Scan for the cell matching the given text and deliver its [X, Y] coordinate at center. 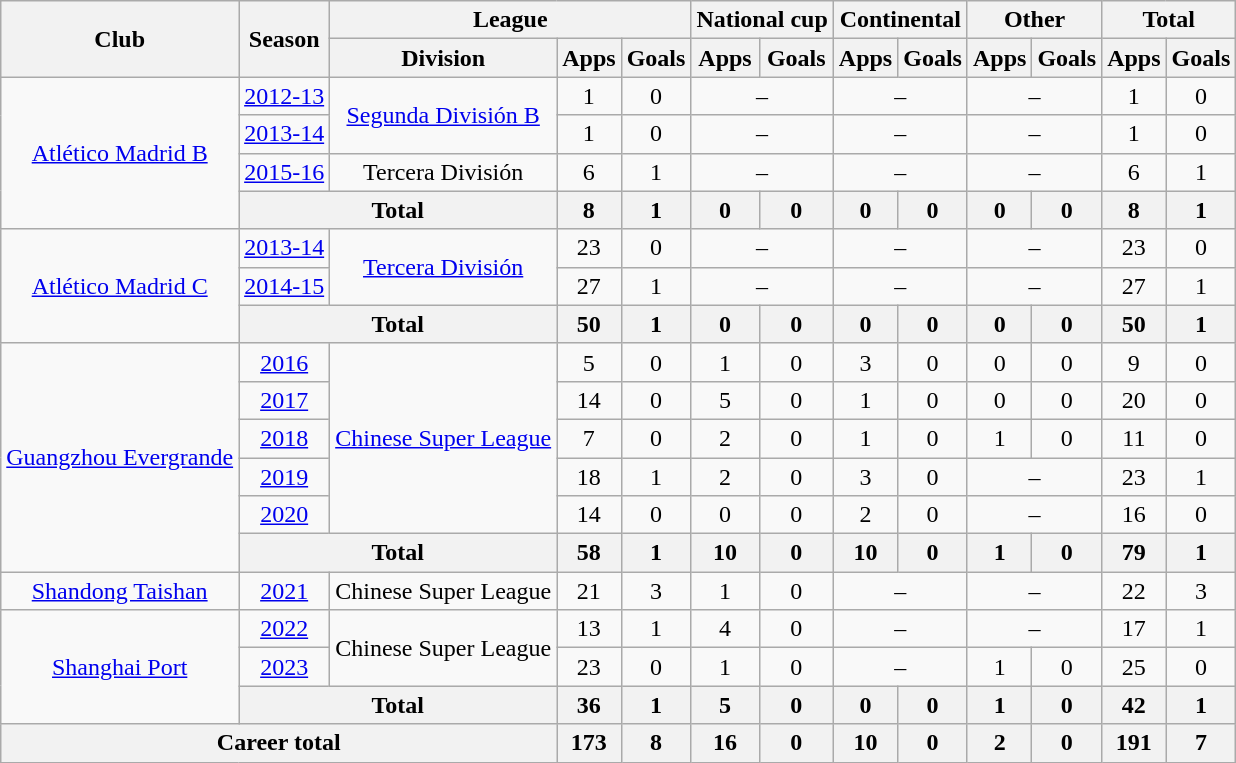
36 [589, 705]
2014-15 [284, 286]
79 [1134, 553]
4 [725, 629]
58 [589, 553]
Season [284, 39]
Atlético Madrid C [120, 286]
Guangzhou Evergrande [120, 457]
2016 [284, 362]
42 [1134, 705]
9 [1134, 362]
2012-13 [284, 96]
22 [1134, 591]
2017 [284, 400]
Shandong Taishan [120, 591]
21 [589, 591]
20 [1134, 400]
2019 [284, 477]
Segunda División B [444, 115]
2023 [284, 667]
2015-16 [284, 172]
191 [1134, 743]
2021 [284, 591]
17 [1134, 629]
18 [589, 477]
Continental [900, 20]
2022 [284, 629]
2020 [284, 515]
Career total [279, 743]
National cup [762, 20]
Division [444, 58]
League [510, 20]
13 [589, 629]
Other [1034, 20]
2018 [284, 438]
25 [1134, 667]
Shanghai Port [120, 667]
173 [589, 743]
Atlético Madrid B [120, 153]
Club [120, 39]
11 [1134, 438]
